Detect which cell encompasses the target text, then output its [X, Y] center coordinate. 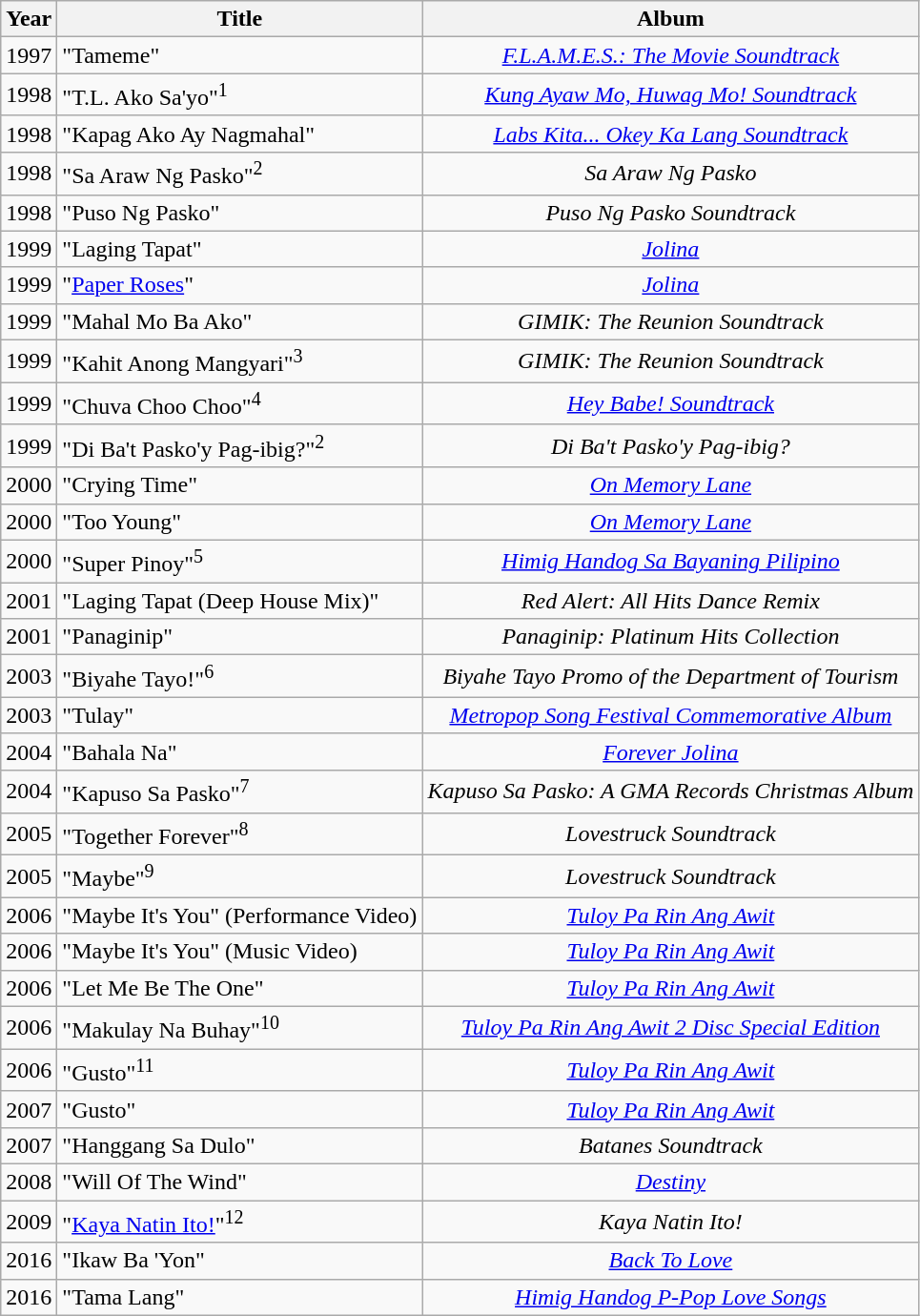
"Kahit Anong Mangyari"3 [240, 360]
"Kapuso Sa Pasko"7 [240, 792]
"Mahal Mo Ba Ako" [240, 321]
Himig Handog Sa Bayaning Pilipino [671, 561]
Album [671, 19]
"Puso Ng Pasko" [240, 213]
Back To Love [671, 1261]
Puso Ng Pasko Soundtrack [671, 213]
Panaginip: Platinum Hits Collection [671, 637]
"Chuva Choo Choo"4 [240, 404]
Himig Handog P-Pop Love Songs [671, 1297]
"Will Of The Wind" [240, 1182]
"Sa Araw Ng Pasko"2 [240, 174]
Di Ba't Pasko'y Pag-ibig? [671, 446]
"Maybe"9 [240, 877]
"Kaya Natin Ito!"12 [240, 1223]
Red Alert: All Hits Dance Remix [671, 601]
"Biyahe Tayo!"6 [240, 677]
Year [29, 19]
"Super Pinoy"5 [240, 561]
"Tama Lang" [240, 1297]
"Bahala Na" [240, 751]
"Gusto"11 [240, 1070]
"Ikaw Ba 'Yon" [240, 1261]
"Too Young" [240, 522]
Biyahe Tayo Promo of the Department of Tourism [671, 677]
"Kapag Ako Ay Nagmahal" [240, 134]
2008 [29, 1182]
Title [240, 19]
F.L.A.M.E.S.: The Movie Soundtrack [671, 55]
"Let Me Be The One" [240, 988]
1997 [29, 55]
"Panaginip" [240, 637]
Metropop Song Festival Commemorative Album [671, 715]
Kapuso Sa Pasko: A GMA Records Christmas Album [671, 792]
"Crying Time" [240, 485]
"Together Forever"8 [240, 833]
"Laging Tapat" [240, 249]
2009 [29, 1223]
Destiny [671, 1182]
Batanes Soundtrack [671, 1145]
"Laging Tapat (Deep House Mix)" [240, 601]
Hey Babe! Soundtrack [671, 404]
Forever Jolina [671, 751]
"Di Ba't Pasko'y Pag-ibig?"2 [240, 446]
Labs Kita... Okey Ka Lang Soundtrack [671, 134]
"Makulay Na Buhay"10 [240, 1028]
Sa Araw Ng Pasko [671, 174]
"Gusto" [240, 1109]
Kaya Natin Ito! [671, 1223]
"Tulay" [240, 715]
Kung Ayaw Mo, Huwag Mo! Soundtrack [671, 95]
"T.L. Ako Sa'yo"1 [240, 95]
Tuloy Pa Rin Ang Awit 2 Disc Special Edition [671, 1028]
"Tameme" [240, 55]
"Maybe It's You" (Performance Video) [240, 915]
"Maybe It's You" (Music Video) [240, 952]
"Hanggang Sa Dulo" [240, 1145]
"Paper Roses" [240, 285]
